Capture the cell that displays the provided text and extract its (X, Y) central coordinate. 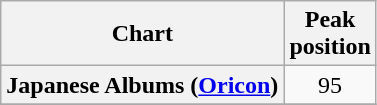
95 (330, 85)
Japanese Albums (Oricon) (142, 85)
Peakposition (330, 34)
Chart (142, 34)
